From the cell containing the given text, extract its center point as (X, Y) coordinate. 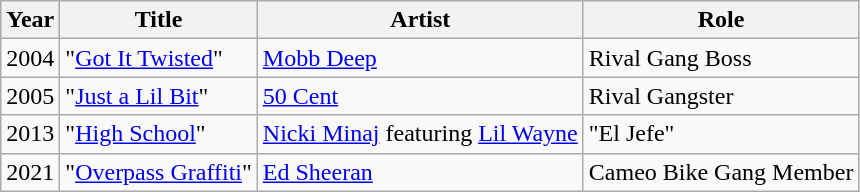
"Just a Lil Bit" (159, 96)
Nicki Minaj featuring Lil Wayne (420, 134)
Title (159, 20)
2013 (30, 134)
Year (30, 20)
Rival Gang Boss (721, 58)
Artist (420, 20)
"Got It Twisted" (159, 58)
2004 (30, 58)
"High School" (159, 134)
Ed Sheeran (420, 172)
"Overpass Graffiti" (159, 172)
Role (721, 20)
2005 (30, 96)
2021 (30, 172)
Cameo Bike Gang Member (721, 172)
"El Jefe" (721, 134)
Rival Gangster (721, 96)
Mobb Deep (420, 58)
50 Cent (420, 96)
